Extract the (x, y) coordinate from the center of the cell holding the provided text.  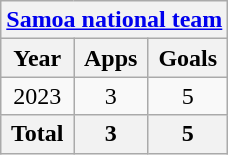
Samoa national team (114, 20)
Apps (111, 58)
Goals (188, 58)
Total (38, 134)
2023 (38, 96)
Year (38, 58)
